Return the [x, y] coordinate for the center point of the cell that contains the specified text.  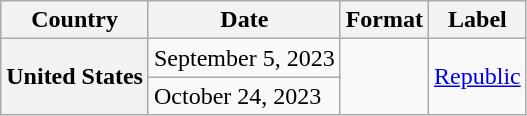
Format [384, 20]
Republic [478, 77]
Label [478, 20]
United States [75, 77]
October 24, 2023 [244, 96]
Country [75, 20]
September 5, 2023 [244, 58]
Date [244, 20]
